Capture the cell that displays the provided text and extract its [X, Y] central coordinate. 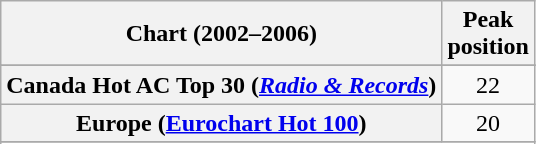
Peakposition [488, 34]
Canada Hot AC Top 30 (Radio & Records) [222, 85]
Europe (Eurochart Hot 100) [222, 123]
22 [488, 85]
20 [488, 123]
Chart (2002–2006) [222, 34]
